Scan for the cell matching the given text and deliver its [X, Y] coordinate at center. 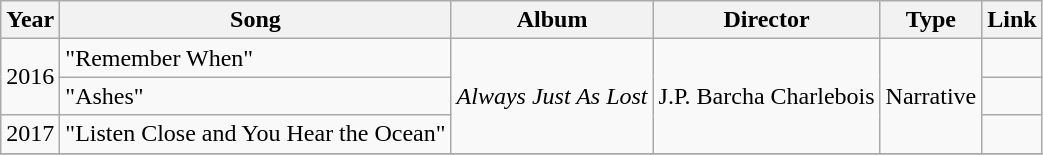
"Remember When" [256, 58]
Director [766, 20]
"Listen Close and You Hear the Ocean" [256, 134]
Narrative [931, 96]
Year [30, 20]
Album [552, 20]
Song [256, 20]
Link [1012, 20]
J.P. Barcha Charlebois [766, 96]
Always Just As Lost [552, 96]
"Ashes" [256, 96]
Type [931, 20]
2017 [30, 134]
2016 [30, 77]
